Locate the cell with the specified text and output its [X, Y] center coordinate. 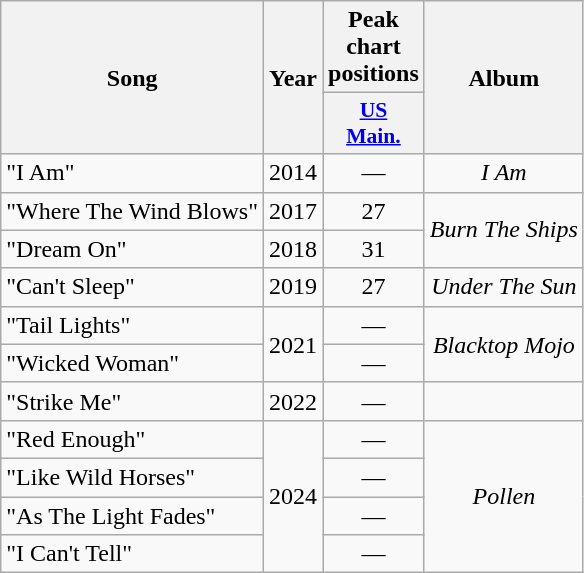
Album [504, 78]
"Where The Wind Blows" [132, 211]
2018 [294, 249]
Peak chart positions [374, 47]
Song [132, 78]
Burn The Ships [504, 230]
USMain. [374, 124]
I Am [504, 173]
Under The Sun [504, 287]
31 [374, 249]
Blacktop Mojo [504, 344]
"Strike Me" [132, 401]
"Dream On" [132, 249]
2014 [294, 173]
2017 [294, 211]
"I Am" [132, 173]
"Can't Sleep" [132, 287]
"Like Wild Horses" [132, 477]
2021 [294, 344]
"Wicked Woman" [132, 363]
"Tail Lights" [132, 325]
"I Can't Tell" [132, 554]
2022 [294, 401]
"As The Light Fades" [132, 515]
Year [294, 78]
2024 [294, 496]
Pollen [504, 496]
"Red Enough" [132, 439]
2019 [294, 287]
